Search for the cell housing the specified text and yield its [X, Y] center coordinate. 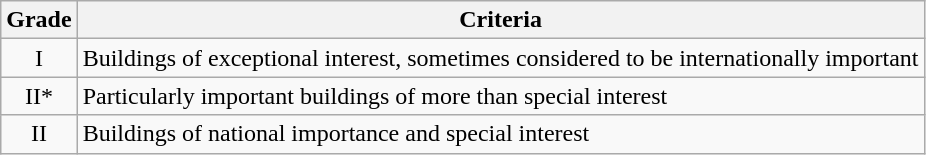
I [39, 58]
II [39, 134]
II* [39, 96]
Particularly important buildings of more than special interest [500, 96]
Grade [39, 20]
Buildings of exceptional interest, sometimes considered to be internationally important [500, 58]
Buildings of national importance and special interest [500, 134]
Criteria [500, 20]
